Capture the cell that displays the provided text and extract its (x, y) central coordinate. 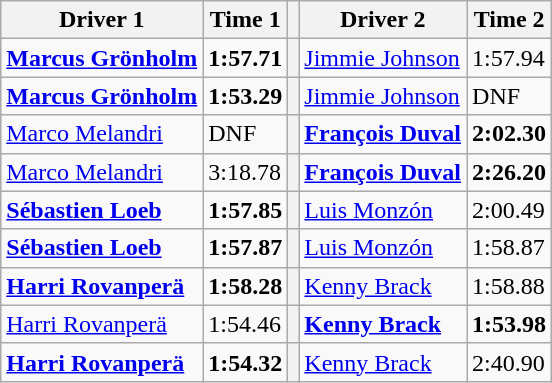
Driver 2 (383, 20)
Time 1 (246, 20)
Driver 1 (102, 20)
1:54.32 (246, 362)
1:53.29 (246, 96)
3:18.78 (246, 172)
1:57.94 (510, 58)
2:00.49 (510, 210)
Time 2 (510, 20)
1:58.28 (246, 286)
1:57.85 (246, 210)
2:02.30 (510, 134)
1:53.98 (510, 324)
1:58.87 (510, 248)
2:40.90 (510, 362)
1:58.88 (510, 286)
1:57.71 (246, 58)
1:57.87 (246, 248)
1:54.46 (246, 324)
2:26.20 (510, 172)
